Determine the (x, y) coordinate at the center of the cell enclosing the given text.  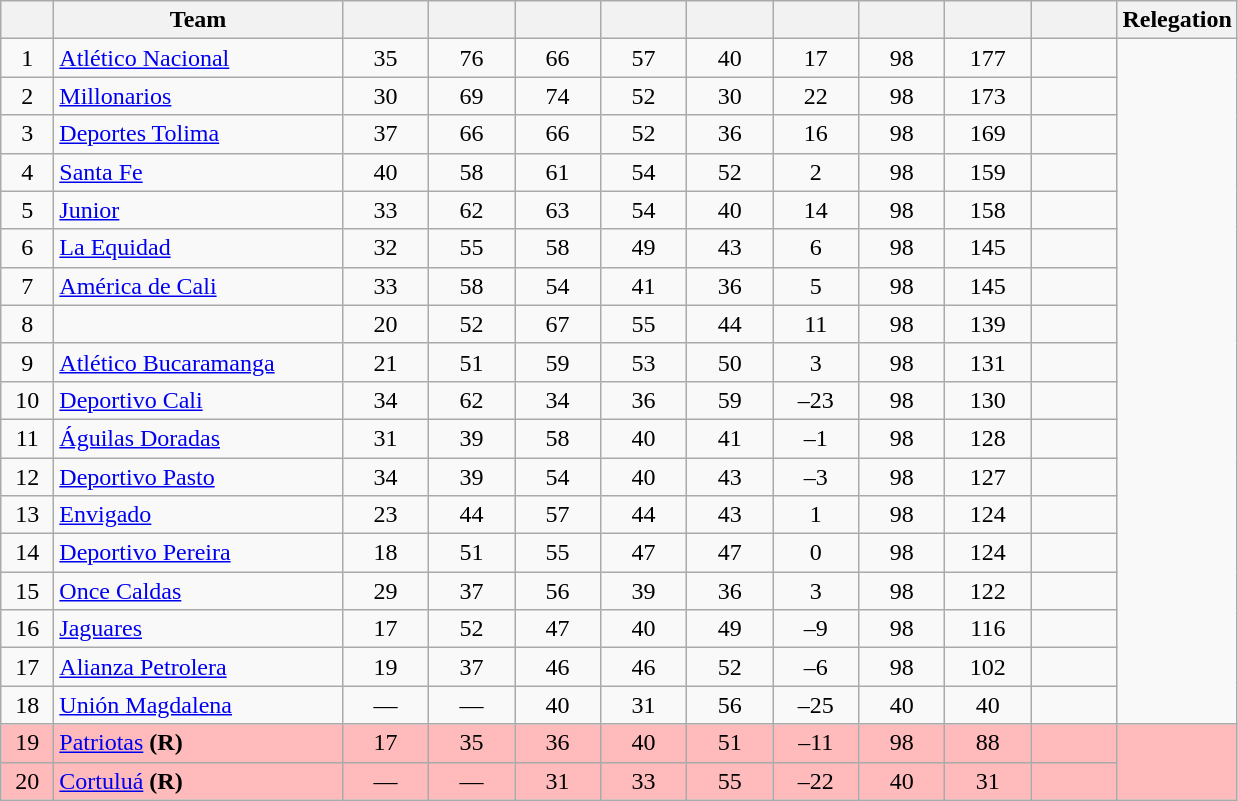
130 (988, 400)
–6 (816, 667)
8 (28, 324)
158 (988, 210)
88 (988, 743)
Relegation (1177, 20)
67 (557, 324)
127 (988, 477)
América de Cali (198, 286)
13 (28, 515)
–22 (816, 781)
–3 (816, 477)
29 (385, 591)
12 (28, 477)
Cortuluá (R) (198, 781)
7 (28, 286)
–23 (816, 400)
Unión Magdalena (198, 705)
–9 (816, 629)
–11 (816, 743)
102 (988, 667)
–1 (816, 438)
Alianza Petrolera (198, 667)
15 (28, 591)
122 (988, 591)
La Equidad (198, 248)
Águilas Doradas (198, 438)
–25 (816, 705)
Team (198, 20)
Millonarios (198, 96)
Atlético Nacional (198, 58)
159 (988, 172)
Deportivo Pasto (198, 477)
9 (28, 362)
61 (557, 172)
21 (385, 362)
23 (385, 515)
Atlético Bucaramanga (198, 362)
173 (988, 96)
131 (988, 362)
76 (471, 58)
0 (816, 553)
139 (988, 324)
Jaguares (198, 629)
116 (988, 629)
169 (988, 134)
4 (28, 172)
Patriotas (R) (198, 743)
Junior (198, 210)
Deportivo Cali (198, 400)
Envigado (198, 515)
Deportes Tolima (198, 134)
10 (28, 400)
128 (988, 438)
32 (385, 248)
63 (557, 210)
Santa Fe (198, 172)
Deportivo Pereira (198, 553)
74 (557, 96)
Once Caldas (198, 591)
50 (730, 362)
53 (644, 362)
22 (816, 96)
177 (988, 58)
69 (471, 96)
